Return [x, y] of the center of cell containing provided text 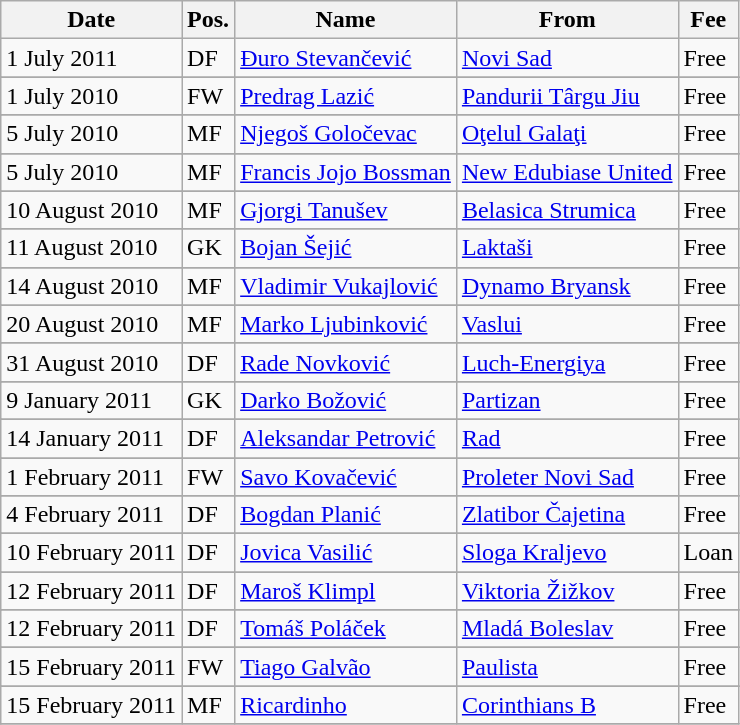
1 July 2011 [92, 58]
Bojan Šejić [346, 248]
14 January 2011 [92, 438]
20 August 2010 [92, 324]
Rad [567, 438]
Name [346, 20]
Vaslui [567, 324]
Savo Kovačević [346, 477]
Pos. [208, 20]
Sloga Kraljevo [567, 553]
Marko Ljubinković [346, 324]
Novi Sad [567, 58]
Laktaši [567, 248]
Oţelul Galaţi [567, 134]
Dynamo Bryansk [567, 286]
Ricardinho [346, 705]
Njegoš Goločevac [346, 134]
Viktoria Žižkov [567, 591]
9 January 2011 [92, 400]
Francis Jojo Bossman [346, 172]
Partizan [567, 400]
31 August 2010 [92, 362]
Mladá Boleslav [567, 629]
Zlatibor Čajetina [567, 515]
11 August 2010 [92, 248]
10 February 2011 [92, 553]
Bogdan Planić [346, 515]
1 February 2011 [92, 477]
Rade Novković [346, 362]
10 August 2010 [92, 210]
Jovica Vasilić [346, 553]
Darko Božović [346, 400]
Vladimir Vukajlović [346, 286]
4 February 2011 [92, 515]
Paulista [567, 667]
Predrag Lazić [346, 96]
New Edubiase United [567, 172]
From [567, 20]
Tiago Galvão [346, 667]
Luch-Energiya [567, 362]
Loan [708, 553]
Proleter Novi Sad [567, 477]
Maroš Klimpl [346, 591]
Tomáš Poláček [346, 629]
Date [92, 20]
Đuro Stevančević [346, 58]
Belasica Strumica [567, 210]
1 July 2010 [92, 96]
Fee [708, 20]
Pandurii Târgu Jiu [567, 96]
Aleksandar Petrović [346, 438]
14 August 2010 [92, 286]
Gjorgi Tanušev [346, 210]
Corinthians B [567, 705]
